Return the [x, y] coordinate for the center point of the cell that contains the specified text.  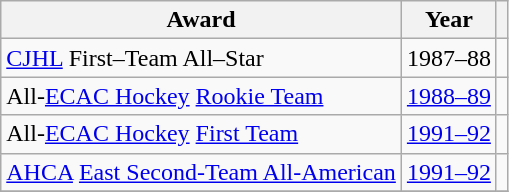
All-ECAC Hockey First Team [202, 134]
CJHL First–Team All–Star [202, 58]
AHCA East Second-Team All-American [202, 172]
1988–89 [448, 96]
1987–88 [448, 58]
Year [448, 20]
Award [202, 20]
All-ECAC Hockey Rookie Team [202, 96]
